Capture the cell that displays the provided text and extract its [X, Y] central coordinate. 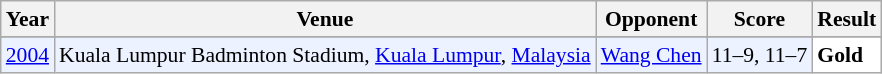
Result [846, 19]
11–9, 11–7 [760, 55]
Kuala Lumpur Badminton Stadium, Kuala Lumpur, Malaysia [325, 55]
2004 [28, 55]
Opponent [652, 19]
Year [28, 19]
Venue [325, 19]
Score [760, 19]
Gold [846, 55]
Wang Chen [652, 55]
